Return the (X, Y) coordinate for the center point of the cell that contains the specified text.  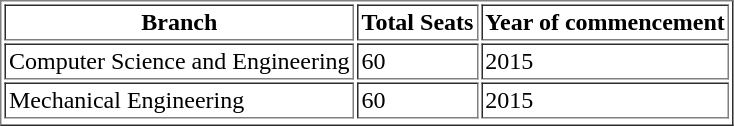
Year of commencement (605, 22)
Mechanical Engineering (179, 100)
Total Seats (418, 22)
Computer Science and Engineering (179, 62)
Branch (179, 22)
